Provide the [x, y] coordinate of the cell's center where the given text is located.  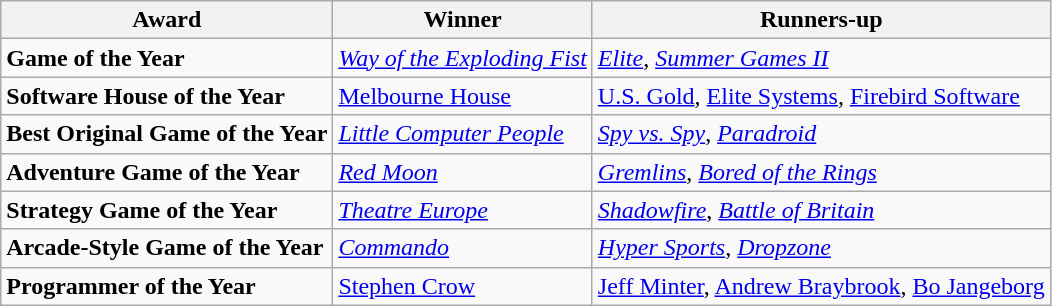
Little Computer People [462, 134]
Software House of the Year [167, 96]
Best Original Game of the Year [167, 134]
Programmer of the Year [167, 286]
U.S. Gold, Elite Systems, Firebird Software [821, 96]
Commando [462, 248]
Jeff Minter, Andrew Braybrook, Bo Jangeborg [821, 286]
Red Moon [462, 172]
Elite, Summer Games II [821, 58]
Strategy Game of the Year [167, 210]
Shadowfire, Battle of Britain [821, 210]
Spy vs. Spy, Paradroid [821, 134]
Arcade-Style Game of the Year [167, 248]
Adventure Game of the Year [167, 172]
Stephen Crow [462, 286]
Gremlins, Bored of the Rings [821, 172]
Game of the Year [167, 58]
Runners-up [821, 20]
Hyper Sports, Dropzone [821, 248]
Melbourne House [462, 96]
Theatre Europe [462, 210]
Award [167, 20]
Winner [462, 20]
Way of the Exploding Fist [462, 58]
